Identify which cell holds the provided text, then report its (x, y) central coordinate. 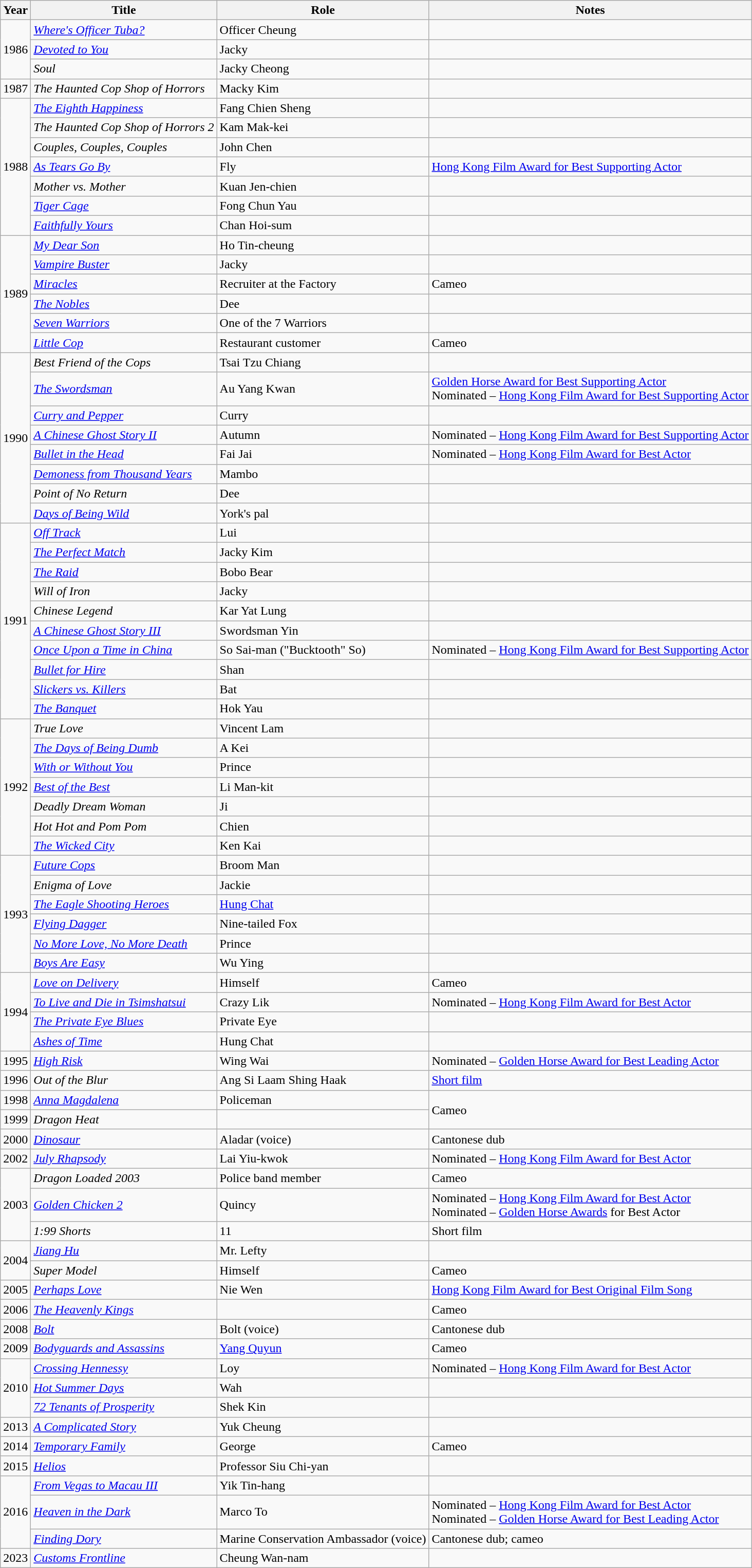
Wing Wai (323, 1061)
Nine-tailed Fox (323, 924)
Love on Delivery (124, 983)
Au Yang Kwan (323, 389)
Bolt (124, 1329)
Lai Yiu-kwok (323, 1158)
Shan (323, 670)
Aladar (voice) (323, 1139)
Crossing Hennessy (124, 1368)
The Nobles (124, 304)
Cantonese dub; cameo (590, 1538)
2005 (15, 1290)
The Banquet (124, 709)
Broom Man (323, 865)
Fang Chien Sheng (323, 108)
With or Without You (124, 767)
Bullet for Hire (124, 670)
Fai Jai (323, 454)
2002 (15, 1158)
Nie Wen (323, 1290)
Shek Kin (323, 1407)
Vincent Lam (323, 728)
The Private Eye Blues (124, 1022)
The Days of Being Dumb (124, 748)
Jacky Kim (323, 552)
2016 (15, 1512)
The Haunted Cop Shop of Horrors (124, 88)
Ho Tin-cheung (323, 245)
Tsai Tzu Chiang (323, 362)
A Chinese Ghost Story II (124, 435)
John Chen (323, 147)
Private Eye (323, 1022)
Super Model (124, 1270)
Yuk Cheung (323, 1427)
Officer Cheung (323, 30)
Bullet in the Head (124, 454)
Fong Chun Yau (323, 206)
Chien (323, 826)
Ji (323, 806)
1:99 Shorts (124, 1231)
Couples, Couples, Couples (124, 147)
Restaurant customer (323, 343)
Tiger Cage (124, 206)
The Heavenly Kings (124, 1309)
Helios (124, 1466)
Best of the Best (124, 787)
Ashes of Time (124, 1041)
72 Tenants of Prosperity (124, 1407)
1990 (15, 438)
Notes (590, 10)
Anna Magdalena (124, 1100)
The Eighth Happiness (124, 108)
Yik Tin-hang (323, 1485)
Boys Are Easy (124, 963)
The Eagle Shooting Heroes (124, 905)
2023 (15, 1558)
1993 (15, 914)
2009 (15, 1349)
Kar Yat Lung (323, 611)
No More Love, No More Death (124, 944)
1999 (15, 1119)
The Perfect Match (124, 552)
Curry and Pepper (124, 415)
Cheung Wan-nam (323, 1558)
Wu Ying (323, 963)
A Kei (323, 748)
1994 (15, 1012)
July Rhapsody (124, 1158)
As Tears Go By (124, 167)
Ken Kai (323, 845)
Bodyguards and Assassins (124, 1349)
2015 (15, 1466)
Lui (323, 532)
2003 (15, 1205)
Heaven in the Dark (124, 1512)
Golden Chicken 2 (124, 1205)
Curry (323, 415)
Mambo (323, 474)
Once Upon a Time in China (124, 650)
Dinosaur (124, 1139)
Bat (323, 689)
2000 (15, 1139)
A Complicated Story (124, 1427)
Off Track (124, 532)
Bobo Bear (323, 572)
2010 (15, 1388)
Role (323, 10)
Where's Officer Tuba? (124, 30)
Kuan Jen-chien (323, 186)
Hong Kong Film Award for Best Original Film Song (590, 1290)
Jacky Cheong (323, 69)
Flying Dagger (124, 924)
Title (124, 10)
2013 (15, 1427)
1987 (15, 88)
Macky Kim (323, 88)
One of the 7 Warriors (323, 323)
2008 (15, 1329)
Police band member (323, 1178)
Chan Hoi-sum (323, 225)
Ang Si Laam Shing Haak (323, 1080)
George (323, 1446)
Nominated – Hong Kong Film Award for Best ActorNominated – Golden Horse Award for Best Leading Actor (590, 1512)
1996 (15, 1080)
So Sai-man ("Bucktooth" So) (323, 650)
Miracles (124, 284)
Dragon Loaded 2003 (124, 1178)
11 (323, 1231)
To Live and Die in Tsimshatsui (124, 1002)
Nominated – Hong Kong Film Award for Best ActorNominated – Golden Horse Awards for Best Actor (590, 1205)
Quincy (323, 1205)
1991 (15, 621)
Future Cops (124, 865)
Recruiter at the Factory (323, 284)
Little Cop (124, 343)
Professor Siu Chi-yan (323, 1466)
Best Friend of the Cops (124, 362)
Days of Being Wild (124, 513)
Hok Yau (323, 709)
Marco To (323, 1512)
Soul (124, 69)
Crazy Lik (323, 1002)
Point of No Return (124, 493)
Customs Frontline (124, 1558)
Mr. Lefty (323, 1251)
Swordsman Yin (323, 631)
Yang Quyun (323, 1349)
Perhaps Love (124, 1290)
1988 (15, 167)
Jackie (323, 884)
2006 (15, 1309)
High Risk (124, 1061)
Faithfully Yours (124, 225)
Hot Hot and Pom Pom (124, 826)
Vampire Buster (124, 265)
Hong Kong Film Award for Best Supporting Actor (590, 167)
Kam Mak-kei (323, 127)
Finding Dory (124, 1538)
The Wicked City (124, 845)
Will of Iron (124, 592)
1986 (15, 49)
Slickers vs. Killers (124, 689)
Fly (323, 167)
2004 (15, 1261)
Golden Horse Award for Best Supporting ActorNominated – Hong Kong Film Award for Best Supporting Actor (590, 389)
Bolt (voice) (323, 1329)
The Haunted Cop Shop of Horrors 2 (124, 127)
Out of the Blur (124, 1080)
Mother vs. Mother (124, 186)
2014 (15, 1446)
From Vegas to Macau III (124, 1485)
Policeman (323, 1100)
1989 (15, 294)
The Swordsman (124, 389)
Demoness from Thousand Years (124, 474)
Jiang Hu (124, 1251)
Li Man-kit (323, 787)
Hot Summer Days (124, 1388)
Temporary Family (124, 1446)
Wah (323, 1388)
Nominated – Golden Horse Award for Best Leading Actor (590, 1061)
Dragon Heat (124, 1119)
My Dear Son (124, 245)
True Love (124, 728)
Deadly Dream Woman (124, 806)
Seven Warriors (124, 323)
The Raid (124, 572)
Devoted to You (124, 49)
1995 (15, 1061)
Autumn (323, 435)
Loy (323, 1368)
Year (15, 10)
Chinese Legend (124, 611)
1992 (15, 787)
Marine Conservation Ambassador (voice) (323, 1538)
A Chinese Ghost Story III (124, 631)
York's pal (323, 513)
Enigma of Love (124, 884)
1998 (15, 1100)
